Identify which cell holds the provided text, then report its (x, y) central coordinate. 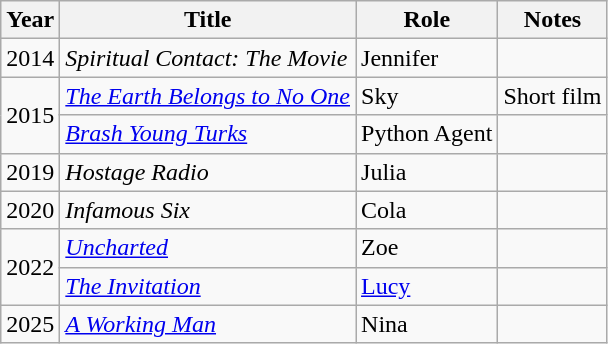
Jennifer (427, 58)
2014 (30, 58)
Title (208, 20)
Notes (552, 20)
Sky (427, 96)
Uncharted (208, 248)
Year (30, 20)
Hostage Radio (208, 172)
The Invitation (208, 286)
2020 (30, 210)
The Earth Belongs to No One (208, 96)
2025 (30, 324)
Infamous Six (208, 210)
Python Agent (427, 134)
A Working Man (208, 324)
Cola (427, 210)
Zoe (427, 248)
Nina (427, 324)
Brash Young Turks (208, 134)
2022 (30, 267)
Short film (552, 96)
Role (427, 20)
Julia (427, 172)
2019 (30, 172)
Lucy (427, 286)
2015 (30, 115)
Spiritual Contact: The Movie (208, 58)
